Output the (X, Y) coordinate of the center of the cell containing the given text.  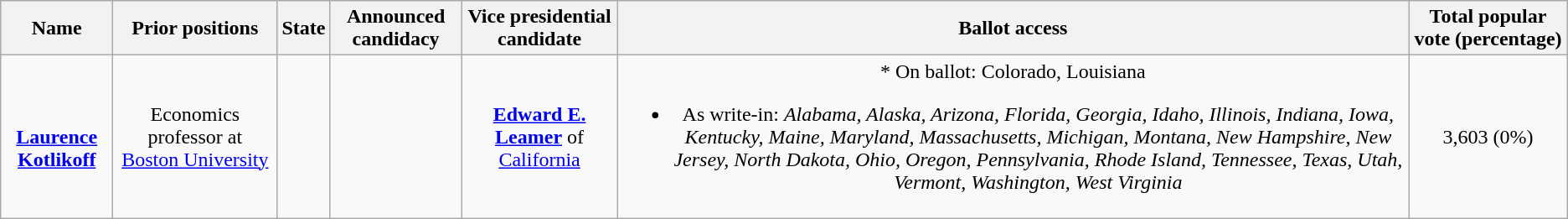
Economics professor at Boston University (195, 137)
3,603 (0%) (1488, 137)
Name (57, 29)
Vice presidential candidate (539, 29)
Ballot access (1014, 29)
Edward E. Leamer of California (539, 137)
Announced candidacy (395, 29)
State (303, 29)
Prior positions (195, 29)
Total popular vote (percentage) (1488, 29)
Laurence Kotlikoff (57, 137)
